For the text-containing cell, return its midpoint in [X, Y] coordinate format. 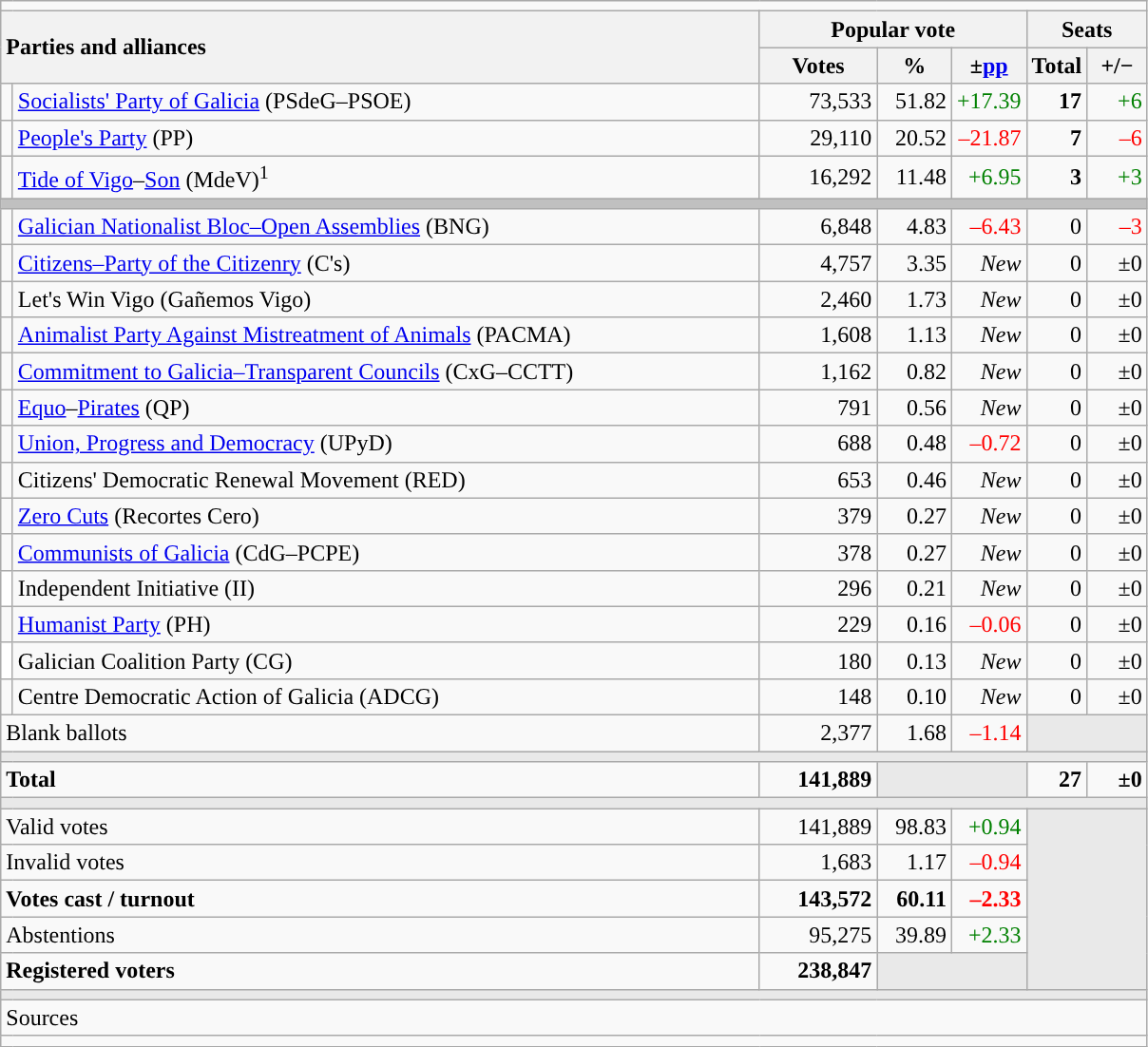
Communists of Galicia (CdG–PCPE) [386, 552]
0.82 [914, 371]
1.13 [914, 335]
17 [1057, 102]
0.21 [914, 588]
Humanist Party (PH) [386, 624]
–21.87 [988, 138]
% [914, 66]
Animalist Party Against Mistreatment of Animals (PACMA) [386, 335]
Equo–Pirates (QP) [386, 408]
People's Party (PP) [386, 138]
0.13 [914, 660]
2,377 [818, 733]
Registered voters [380, 971]
688 [818, 444]
–3 [1118, 227]
Citizens–Party of the Citizenry (C's) [386, 263]
Abstentions [380, 935]
3.35 [914, 263]
Blank ballots [380, 733]
379 [818, 516]
Centre Democratic Action of Galicia (ADCG) [386, 696]
+6 [1118, 102]
4,757 [818, 263]
27 [1057, 780]
+17.39 [988, 102]
Invalid votes [380, 863]
Zero Cuts (Recortes Cero) [386, 516]
1,608 [818, 335]
296 [818, 588]
1,683 [818, 863]
11.48 [914, 177]
–6 [1118, 138]
Votes [818, 66]
+6.95 [988, 177]
0.16 [914, 624]
Seats [1087, 29]
20.52 [914, 138]
–6.43 [988, 227]
–2.33 [988, 899]
Independent Initiative (II) [386, 588]
29,110 [818, 138]
2,460 [818, 299]
Union, Progress and Democracy (UPyD) [386, 444]
1.68 [914, 733]
Parties and alliances [380, 48]
Votes cast / turnout [380, 899]
Sources [574, 1018]
Citizens' Democratic Renewal Movement (RED) [386, 480]
98.83 [914, 827]
1.73 [914, 299]
653 [818, 480]
–0.72 [988, 444]
4.83 [914, 227]
0.48 [914, 444]
±pp [988, 66]
180 [818, 660]
238,847 [818, 971]
143,572 [818, 899]
7 [1057, 138]
378 [818, 552]
229 [818, 624]
+2.33 [988, 935]
Let's Win Vigo (Gañemos Vigo) [386, 299]
0.46 [914, 480]
148 [818, 696]
1,162 [818, 371]
+0.94 [988, 827]
95,275 [818, 935]
73,533 [818, 102]
60.11 [914, 899]
1.17 [914, 863]
–0.94 [988, 863]
–1.14 [988, 733]
3 [1057, 177]
51.82 [914, 102]
0.56 [914, 408]
Valid votes [380, 827]
Popular vote [893, 29]
Tide of Vigo–Son (MdeV)1 [386, 177]
Galician Nationalist Bloc–Open Assemblies (BNG) [386, 227]
–0.06 [988, 624]
6,848 [818, 227]
Galician Coalition Party (CG) [386, 660]
16,292 [818, 177]
+/− [1118, 66]
+3 [1118, 177]
Socialists' Party of Galicia (PSdeG–PSOE) [386, 102]
39.89 [914, 935]
0.10 [914, 696]
791 [818, 408]
Commitment to Galicia–Transparent Councils (CxG–CCTT) [386, 371]
